Scan for the cell matching the given text and deliver its [X, Y] coordinate at center. 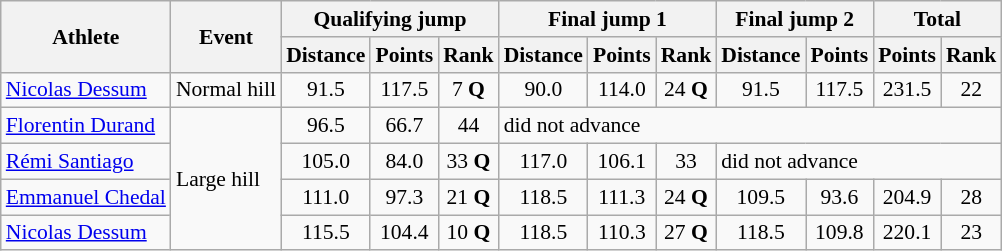
66.7 [404, 126]
97.3 [404, 197]
117.0 [544, 162]
7 Q [468, 90]
Event [226, 36]
96.5 [326, 126]
111.3 [622, 197]
Large hill [226, 179]
10 Q [468, 233]
Total [937, 19]
109.8 [840, 233]
Emmanuel Chedal [86, 197]
27 Q [686, 233]
90.0 [544, 90]
44 [468, 126]
204.9 [907, 197]
114.0 [622, 90]
109.5 [760, 197]
33 Q [468, 162]
Qualifying jump [390, 19]
111.0 [326, 197]
106.1 [622, 162]
93.6 [840, 197]
23 [972, 233]
115.5 [326, 233]
Athlete [86, 36]
220.1 [907, 233]
21 Q [468, 197]
84.0 [404, 162]
Rémi Santiago [86, 162]
110.3 [622, 233]
33 [686, 162]
Final jump 2 [794, 19]
104.4 [404, 233]
231.5 [907, 90]
28 [972, 197]
Normal hill [226, 90]
105.0 [326, 162]
Florentin Durand [86, 126]
Final jump 1 [608, 19]
22 [972, 90]
